Find where the given text appears and provide that cell's center as (X, Y) coordinate. 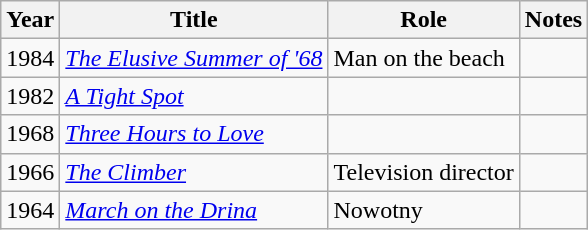
Nowotny (424, 210)
Title (194, 20)
The Climber (194, 172)
Man on the beach (424, 58)
1968 (30, 134)
Television director (424, 172)
1966 (30, 172)
1984 (30, 58)
1964 (30, 210)
Role (424, 20)
A Tight Spot (194, 96)
The Elusive Summer of '68 (194, 58)
March on the Drina (194, 210)
1982 (30, 96)
Notes (553, 20)
Year (30, 20)
Three Hours to Love (194, 134)
